Pinpoint the cell where the given text exists, returning its (X, Y) midpoint coordinate. 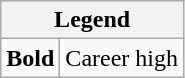
Legend (92, 20)
Bold (30, 58)
Career high (122, 58)
